Scan for the cell matching the given text and deliver its [x, y] coordinate at center. 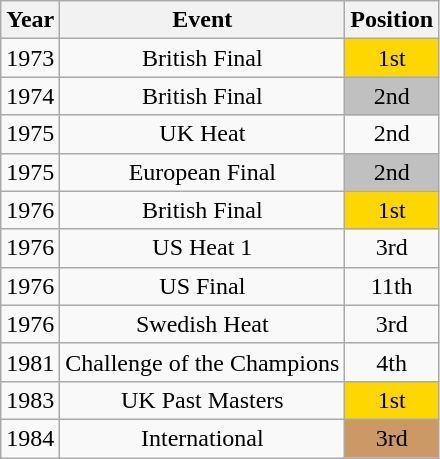
Year [30, 20]
US Heat 1 [202, 248]
Swedish Heat [202, 324]
1983 [30, 400]
11th [392, 286]
Event [202, 20]
UK Past Masters [202, 400]
European Final [202, 172]
4th [392, 362]
1973 [30, 58]
Challenge of the Champions [202, 362]
Position [392, 20]
1974 [30, 96]
US Final [202, 286]
International [202, 438]
1984 [30, 438]
UK Heat [202, 134]
1981 [30, 362]
